Identify which cell holds the provided text, then report its [X, Y] central coordinate. 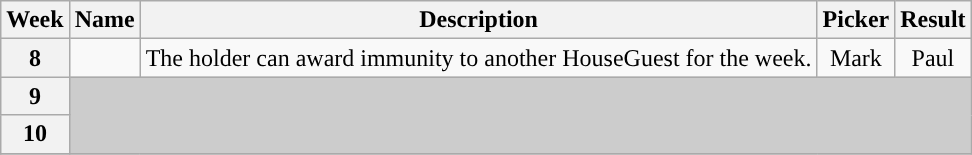
9 [35, 96]
10 [35, 134]
Description [478, 20]
The holder can award immunity to another HouseGuest for the week. [478, 58]
8 [35, 58]
Mark [856, 58]
Picker [856, 20]
Paul [933, 58]
Week [35, 20]
Name [104, 20]
Result [933, 20]
